Identify which cell holds the provided text, then report its [X, Y] central coordinate. 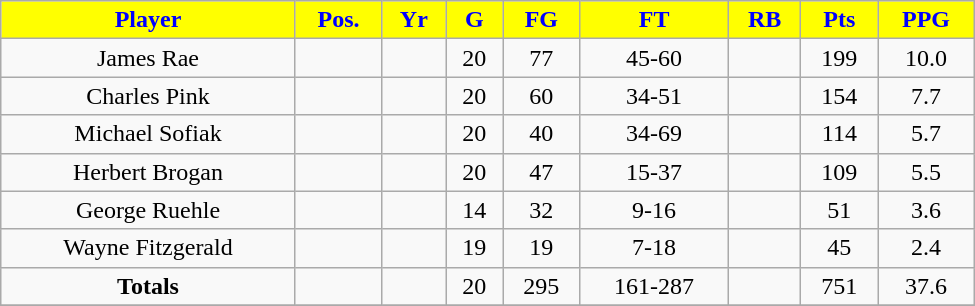
32 [542, 210]
Wayne Fitzgerald [148, 248]
34-51 [654, 96]
Player [148, 20]
2.4 [926, 248]
FT [654, 20]
10.0 [926, 58]
5.7 [926, 134]
Yr [414, 20]
Pos. [338, 20]
Charles Pink [148, 96]
51 [840, 210]
3.6 [926, 210]
Herbert Brogan [148, 172]
James Rae [148, 58]
161-287 [654, 286]
George Ruehle [148, 210]
45 [840, 248]
47 [542, 172]
154 [840, 96]
34-69 [654, 134]
114 [840, 134]
RB [764, 20]
77 [542, 58]
G [474, 20]
7.7 [926, 96]
60 [542, 96]
295 [542, 286]
7-18 [654, 248]
751 [840, 286]
15-37 [654, 172]
14 [474, 210]
109 [840, 172]
Michael Sofiak [148, 134]
37.6 [926, 286]
9-16 [654, 210]
Totals [148, 286]
40 [542, 134]
PPG [926, 20]
5.5 [926, 172]
45-60 [654, 58]
FG [542, 20]
Pts [840, 20]
199 [840, 58]
